Detect which cell encompasses the target text, then output its [X, Y] center coordinate. 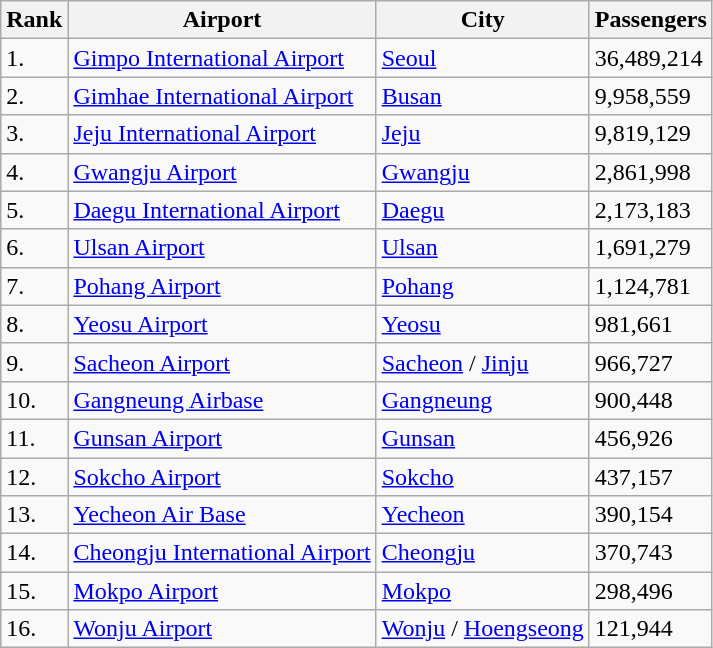
Sacheon Airport [222, 362]
1,691,279 [650, 248]
12. [34, 477]
Yecheon [482, 515]
36,489,214 [650, 58]
Seoul [482, 58]
Mokpo [482, 591]
370,743 [650, 553]
1. [34, 58]
Gwangju Airport [222, 172]
9. [34, 362]
10. [34, 400]
Airport [222, 20]
Yeosu [482, 324]
Busan [482, 96]
9,819,129 [650, 134]
Sokcho [482, 477]
1,124,781 [650, 286]
11. [34, 438]
2. [34, 96]
9,958,559 [650, 96]
15. [34, 591]
966,727 [650, 362]
437,157 [650, 477]
7. [34, 286]
Sokcho Airport [222, 477]
Gangneung Airbase [222, 400]
14. [34, 553]
Ulsan [482, 248]
8. [34, 324]
Daegu [482, 210]
Gunsan Airport [222, 438]
298,496 [650, 591]
390,154 [650, 515]
Mokpo Airport [222, 591]
2,861,998 [650, 172]
Gunsan [482, 438]
Daegu International Airport [222, 210]
Gangneung [482, 400]
5. [34, 210]
Gimpo International Airport [222, 58]
16. [34, 629]
Jeju [482, 134]
Ulsan Airport [222, 248]
City [482, 20]
6. [34, 248]
Wonju Airport [222, 629]
Sacheon / Jinju [482, 362]
Passengers [650, 20]
Cheongju [482, 553]
Wonju / Hoengseong [482, 629]
981,661 [650, 324]
Gimhae International Airport [222, 96]
456,926 [650, 438]
Gwangju [482, 172]
121,944 [650, 629]
Yeosu Airport [222, 324]
4. [34, 172]
3. [34, 134]
Yecheon Air Base [222, 515]
2,173,183 [650, 210]
Jeju International Airport [222, 134]
13. [34, 515]
900,448 [650, 400]
Pohang [482, 286]
Pohang Airport [222, 286]
Cheongju International Airport [222, 553]
Rank [34, 20]
